Extract the [x, y] coordinate from the center of the cell holding the provided text.  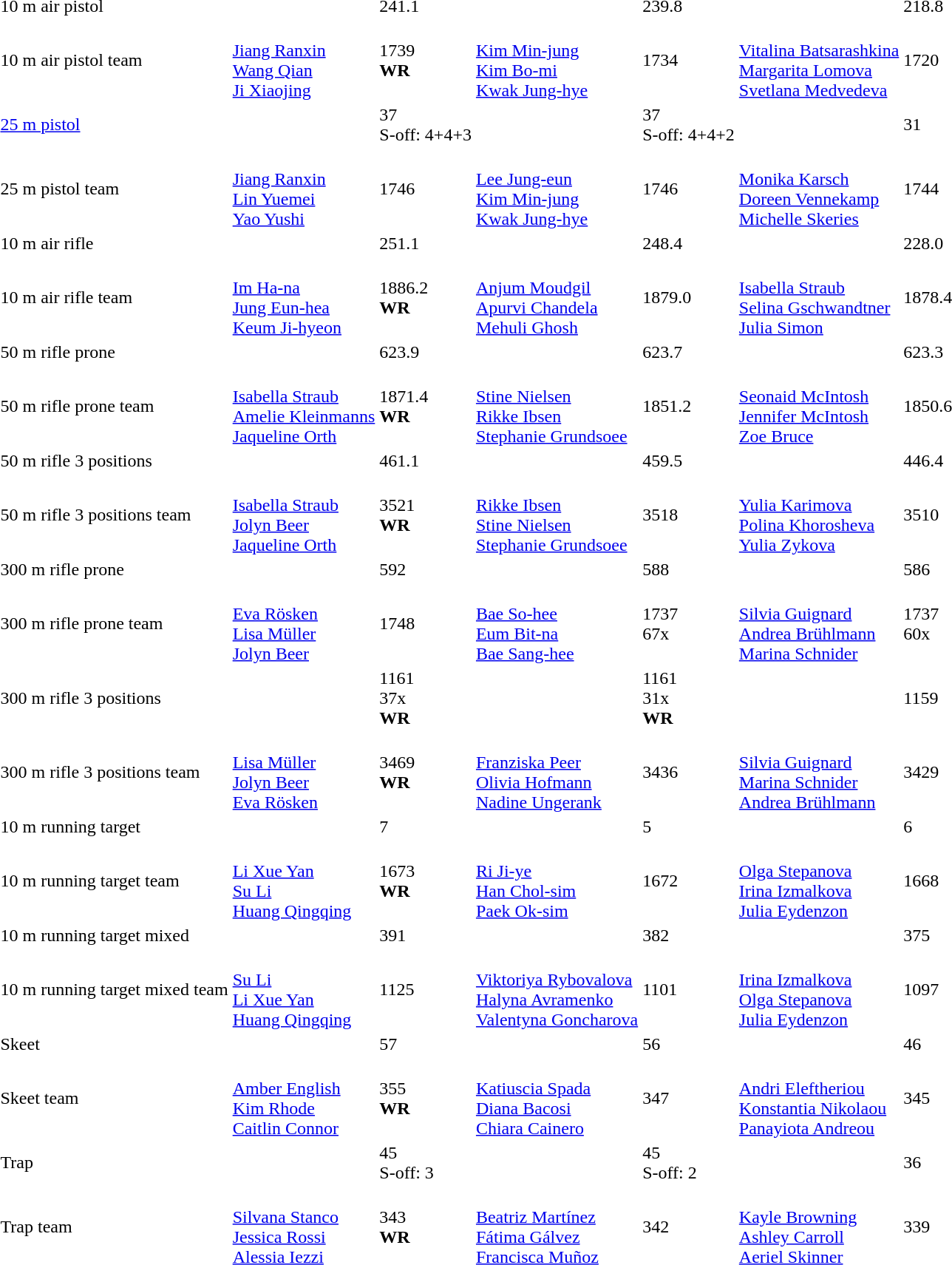
Im Ha-naJung Eun-heaKeum Ji-hyeon [304, 297]
592 [426, 569]
Jiang RanxinLin YuemeiYao Yushi [304, 189]
355WR [426, 1099]
116131xWR [689, 698]
Viktoriya RybovalovaHalyna AvramenkoValentyna Goncharova [557, 989]
Jiang RanxinWang QianJi Xiaojing [304, 61]
1739WR [426, 61]
Lisa MüllerJolyn BeerEva Rösken [304, 772]
Yulia KarimovaPolina KhoroshevaYulia Zykova [819, 515]
251.1 [426, 243]
45 S-off: 2 [689, 1162]
3436 [689, 772]
37 S-off: 4+4+2 [689, 124]
3521WR [426, 515]
1673WR [426, 881]
Isabella StraubSelina GschwandtnerJulia Simon [819, 297]
Isabella StraubAmelie KleinmannsJaqueline Orth [304, 407]
Monika KarschDoreen VennekampMichelle Skeries [819, 189]
116137xWR [426, 698]
Franziska PeerOlivia HofmannNadine Ungerank [557, 772]
173767x [689, 624]
1125 [426, 989]
461.1 [426, 461]
5 [689, 827]
Li Xue YanSu LiHuang Qingqing [304, 881]
Isabella StraubJolyn BeerJaqueline Orth [304, 515]
1886.2WR [426, 297]
37 S-off: 4+4+3 [426, 124]
1871.4WR [426, 407]
382 [689, 935]
45 S-off: 3 [426, 1162]
1672 [689, 881]
Andri EleftheriouKonstantia NikolaouPanayiota Andreou [819, 1099]
Silvia GuignardAndrea BrühlmannMarina Schnider [819, 624]
347 [689, 1099]
Eva RöskenLisa MüllerJolyn Beer [304, 624]
Irina IzmalkovaOlga StepanovaJulia Eydenzon [819, 989]
Olga StepanovaIrina IzmalkovaJulia Eydenzon [819, 881]
Lee Jung-eunKim Min-jungKwak Jung-hye [557, 189]
57 [426, 1044]
3469WR [426, 772]
Rikke IbsenStine NielsenStephanie Grundsoee [557, 515]
1748 [426, 624]
Su LiLi Xue YanHuang Qingqing [304, 989]
1734 [689, 61]
Bae So-heeEum Bit-naBae Sang-hee [557, 624]
Kim Min-jungKim Bo-miKwak Jung-hye [557, 61]
248.4 [689, 243]
Silvia GuignardMarina SchniderAndrea Brühlmann [819, 772]
391 [426, 935]
Katiuscia SpadaDiana BacosiChiara Cainero [557, 1099]
Stine NielsenRikke IbsenStephanie Grundsoee [557, 407]
Ri Ji-yeHan Chol-simPaek Ok-sim [557, 881]
623.9 [426, 352]
623.7 [689, 352]
Anjum MoudgilApurvi ChandelaMehuli Ghosh [557, 297]
Vitalina BatsarashkinaMargarita LomovaSvetlana Medvedeva [819, 61]
459.5 [689, 461]
3518 [689, 515]
588 [689, 569]
1879.0 [689, 297]
Seonaid McIntoshJennifer McIntoshZoe Bruce [819, 407]
56 [689, 1044]
1101 [689, 989]
1851.2 [689, 407]
Amber EnglishKim RhodeCaitlin Connor [304, 1099]
7 [426, 827]
